Locate the cell with the specified text and output its (X, Y) center coordinate. 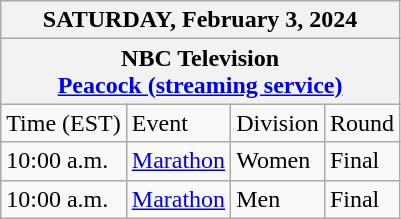
Time (EST) (64, 123)
SATURDAY, February 3, 2024 (200, 20)
NBC TelevisionPeacock (streaming service) (200, 72)
Event (178, 123)
Round (362, 123)
Men (278, 199)
Division (278, 123)
Women (278, 161)
